Provide the [X, Y] coordinate of the cell's center where the given text is located.  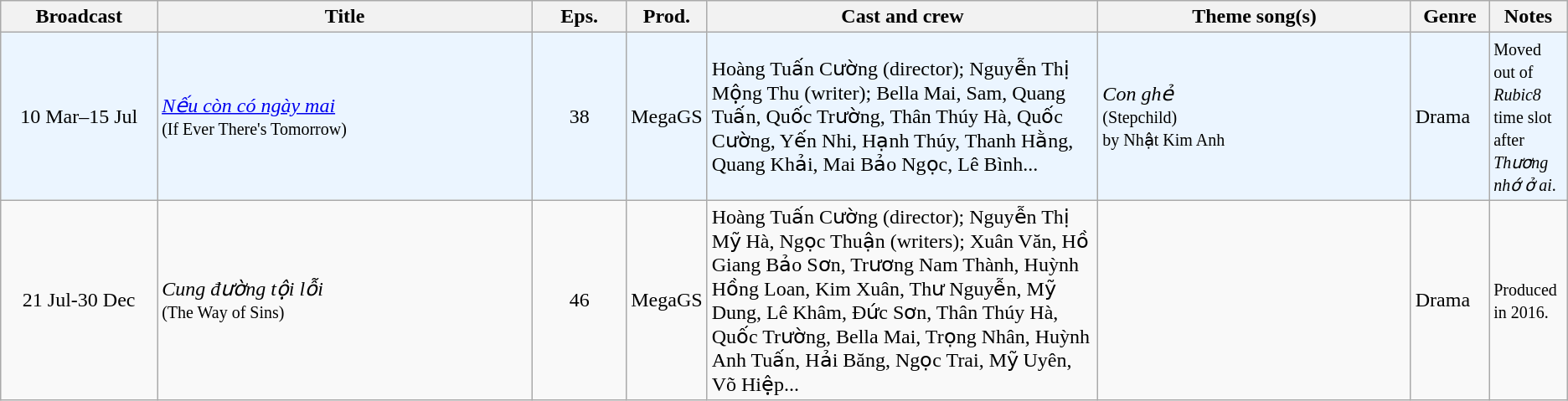
Eps. [580, 17]
Notes [1529, 17]
Broadcast [79, 17]
Genre [1449, 17]
Title [345, 17]
Cast and crew [903, 17]
Con ghẻ (Stepchild)by Nhật Kim Anh [1255, 116]
21 Jul-30 Dec [79, 300]
46 [580, 300]
Prod. [667, 17]
Nếu còn có ngày mai (If Ever There's Tomorrow) [345, 116]
Produced in 2016. [1529, 300]
Theme song(s) [1255, 17]
10 Mar–15 Jul [79, 116]
Moved out of Rubic8 time slot after Thương nhớ ở ai. [1529, 116]
38 [580, 116]
Cung đường tội lỗi (The Way of Sins) [345, 300]
